Output the (x, y) coordinate of the center of the cell containing the given text.  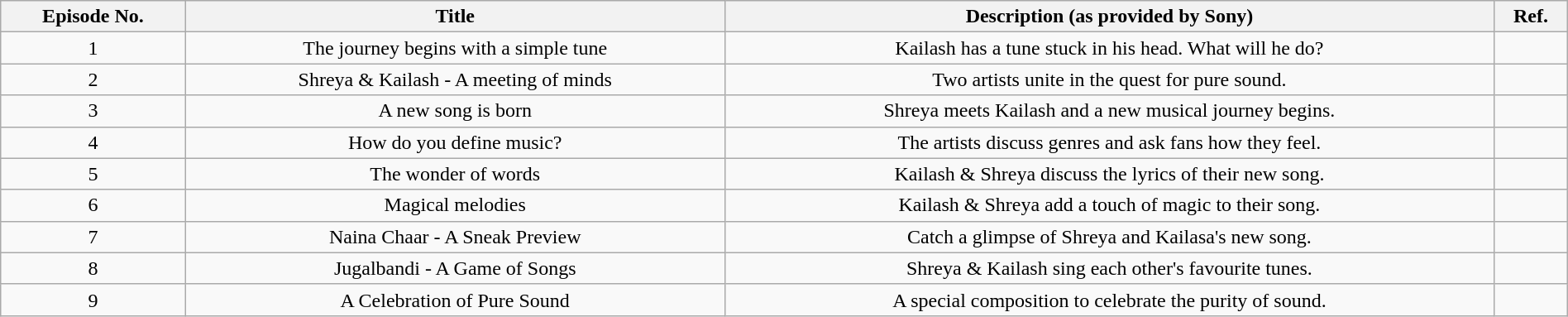
5 (93, 174)
8 (93, 268)
9 (93, 300)
6 (93, 205)
2 (93, 79)
3 (93, 111)
Jugalbandi - A Game of Songs (455, 268)
A special composition to celebrate the purity of sound. (1109, 300)
How do you define music? (455, 142)
Two artists unite in the quest for pure sound. (1109, 79)
Description (as provided by Sony) (1109, 17)
Magical melodies (455, 205)
The wonder of words (455, 174)
Catch a glimpse of Shreya and Kailasa's new song. (1109, 237)
Kailash has a tune stuck in his head. What will he do? (1109, 48)
A new song is born (455, 111)
Shreya & Kailash sing each other's favourite tunes. (1109, 268)
4 (93, 142)
7 (93, 237)
A Celebration of Pure Sound (455, 300)
Title (455, 17)
Ref. (1532, 17)
Shreya & Kailash - A meeting of minds (455, 79)
Naina Chaar - A Sneak Preview (455, 237)
The journey begins with a simple tune (455, 48)
The artists discuss genres and ask fans how they feel. (1109, 142)
Episode No. (93, 17)
Shreya meets Kailash and a new musical journey begins. (1109, 111)
Kailash & Shreya discuss the lyrics of their new song. (1109, 174)
Kailash & Shreya add a touch of magic to their song. (1109, 205)
1 (93, 48)
